Detect which cell encompasses the target text, then output its (X, Y) center coordinate. 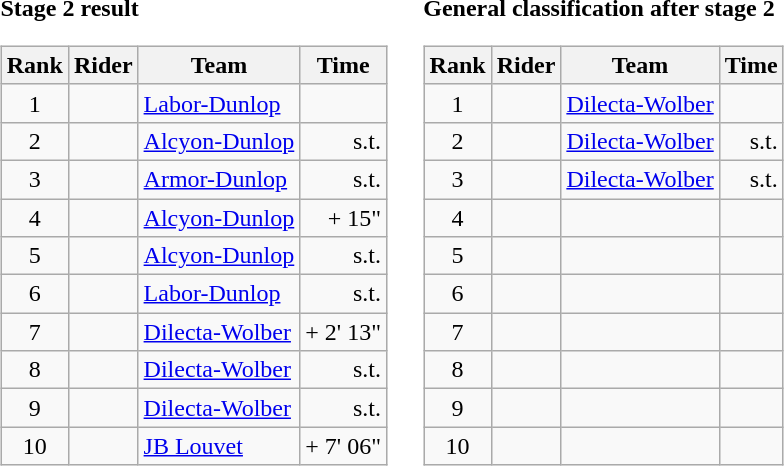
+ 2' 13" (344, 332)
Armor-Dunlop (219, 179)
+ 15" (344, 217)
+ 7' 06" (344, 446)
JB Louvet (219, 446)
